Determine the [x, y] coordinate at the center of the cell enclosing the given text.  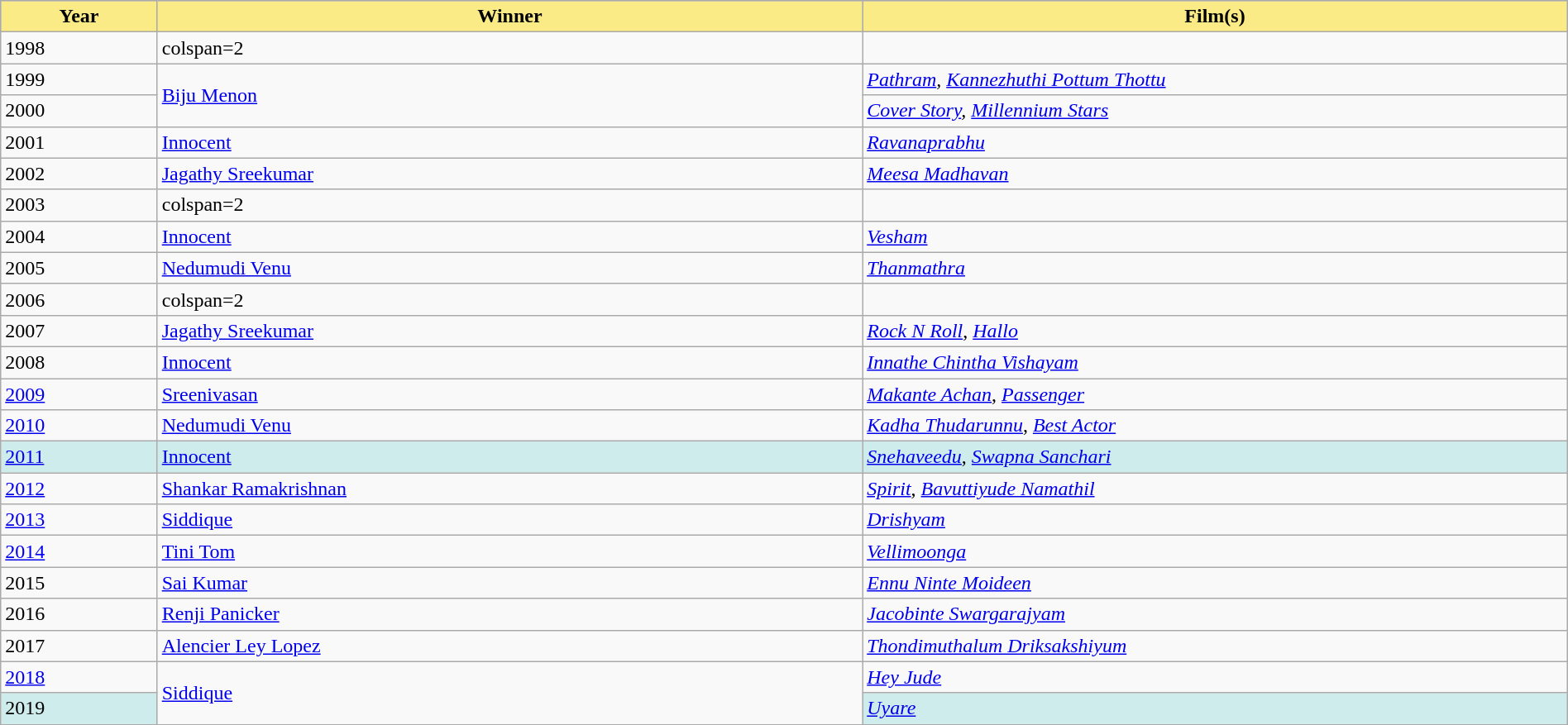
2007 [79, 331]
Drishyam [1216, 520]
Shankar Ramakrishnan [509, 489]
Rock N Roll, Hallo [1216, 331]
Uyare [1216, 708]
2008 [79, 362]
Meesa Madhavan [1216, 174]
2014 [79, 551]
Hey Jude [1216, 677]
Winner [509, 17]
2011 [79, 457]
Pathram, Kannezhuthi Pottum Thottu [1216, 79]
Tini Tom [509, 551]
2019 [79, 708]
2000 [79, 111]
2018 [79, 677]
2006 [79, 299]
2016 [79, 614]
Alencier Ley Lopez [509, 646]
Cover Story, Millennium Stars [1216, 111]
2003 [79, 205]
2002 [79, 174]
Ennu Ninte Moideen [1216, 583]
2001 [79, 142]
Renji Panicker [509, 614]
Vellimoonga [1216, 551]
Snehaveedu, Swapna Sanchari [1216, 457]
Film(s) [1216, 17]
Makante Achan, Passenger [1216, 394]
2010 [79, 426]
2017 [79, 646]
Vesham [1216, 236]
1998 [79, 48]
2012 [79, 489]
2005 [79, 268]
Thondimuthalum Driksakshiyum [1216, 646]
Spirit, Bavuttiyude Namathil [1216, 489]
2013 [79, 520]
Thanmathra [1216, 268]
Kadha Thudarunnu, Best Actor [1216, 426]
Sai Kumar [509, 583]
Biju Menon [509, 95]
2009 [79, 394]
Jacobinte Swargarajyam [1216, 614]
Innathe Chintha Vishayam [1216, 362]
Sreenivasan [509, 394]
2004 [79, 236]
1999 [79, 79]
2015 [79, 583]
Ravanaprabhu [1216, 142]
Year [79, 17]
